Scan for the cell matching the given text and deliver its [x, y] coordinate at center. 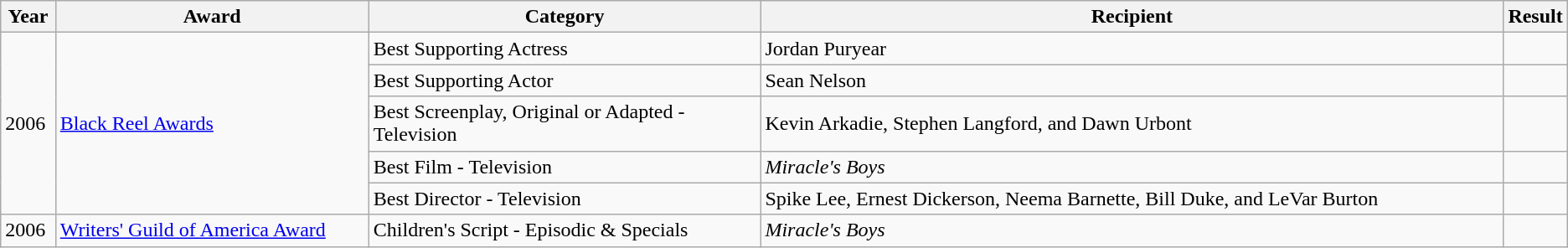
Result [1535, 17]
Best Screenplay, Original or Adapted - Television [565, 124]
Award [212, 17]
Best Supporting Actress [565, 49]
Sean Nelson [1132, 80]
Writers' Guild of America Award [212, 230]
Jordan Puryear [1132, 49]
Year [28, 17]
Best Film - Television [565, 167]
Category [565, 17]
Children's Script - Episodic & Specials [565, 230]
Recipient [1132, 17]
Best Supporting Actor [565, 80]
Best Director - Television [565, 199]
Kevin Arkadie, Stephen Langford, and Dawn Urbont [1132, 124]
Spike Lee, Ernest Dickerson, Neema Barnette, Bill Duke, and LeVar Burton [1132, 199]
Black Reel Awards [212, 124]
